Output the [x, y] coordinate of the center of the cell containing the given text.  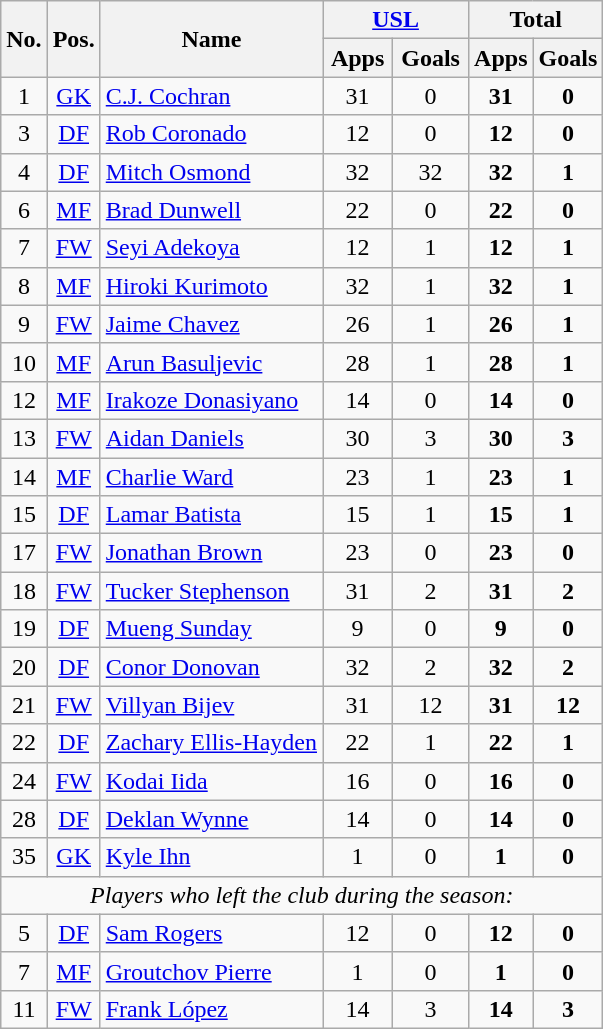
Charlie Ward [211, 477]
Mitch Osmond [211, 172]
Lamar Batista [211, 515]
8 [24, 286]
Sam Rogers [211, 933]
21 [24, 705]
Aidan Daniels [211, 438]
Conor Donovan [211, 667]
11 [24, 1009]
18 [24, 591]
Players who left the club during the season: [302, 895]
Irakoze Donasiyano [211, 400]
Frank López [211, 1009]
USL [396, 20]
10 [24, 362]
Total [536, 20]
Brad Dunwell [211, 210]
Mueng Sunday [211, 629]
5 [24, 933]
17 [24, 553]
Villyan Bijev [211, 705]
Name [211, 39]
No. [24, 39]
Seyi Adekoya [211, 248]
C.J. Cochran [211, 96]
Pos. [74, 39]
Arun Basuljevic [211, 362]
Hiroki Kurimoto [211, 286]
24 [24, 781]
Jonathan Brown [211, 553]
Jaime Chavez [211, 324]
20 [24, 667]
13 [24, 438]
6 [24, 210]
Groutchov Pierre [211, 971]
Kodai Iida [211, 781]
4 [24, 172]
Deklan Wynne [211, 819]
Tucker Stephenson [211, 591]
Kyle Ihn [211, 857]
Zachary Ellis-Hayden [211, 743]
35 [24, 857]
19 [24, 629]
Rob Coronado [211, 134]
